For the text-containing cell, return its midpoint in (x, y) coordinate format. 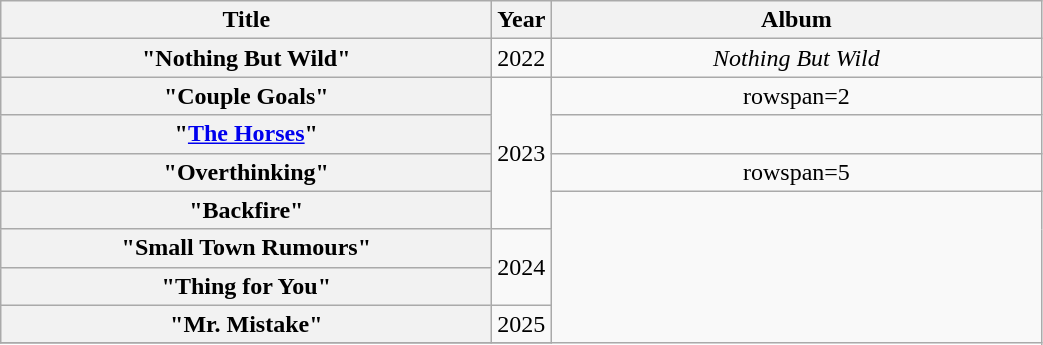
"The Horses" (246, 134)
"Small Town Rumours" (246, 248)
Album (796, 20)
rowspan=5 (796, 172)
2025 (522, 324)
"Overthinking" (246, 172)
"Nothing But Wild" (246, 58)
Year (522, 20)
"Mr. Mistake" (246, 324)
rowspan=2 (796, 96)
"Couple Goals" (246, 96)
Nothing But Wild (796, 58)
"Thing for You" (246, 286)
"Backfire" (246, 210)
2023 (522, 153)
2024 (522, 267)
2022 (522, 58)
Title (246, 20)
